Provide the [x, y] coordinate of the cell's center where the given text is located.  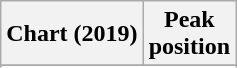
Peakposition [189, 34]
Chart (2019) [72, 34]
